Identify which cell holds the provided text, then report its [x, y] central coordinate. 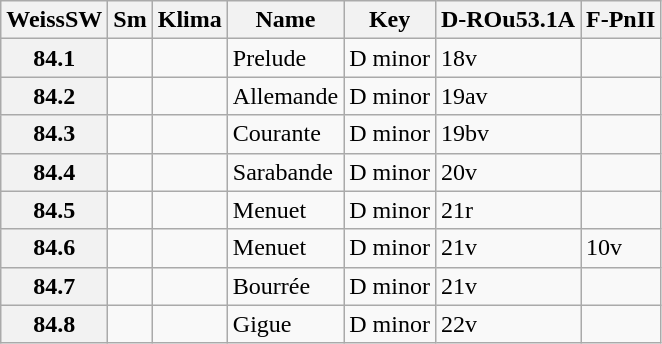
21r [508, 210]
Sm [130, 20]
WeissSW [54, 20]
84.2 [54, 96]
84.6 [54, 248]
20v [508, 172]
10v [620, 248]
Gigue [285, 324]
Bourrée [285, 286]
19av [508, 96]
Key [390, 20]
D-ROu53.1A [508, 20]
Prelude [285, 58]
84.4 [54, 172]
Klima [190, 20]
18v [508, 58]
84.7 [54, 286]
84.5 [54, 210]
84.1 [54, 58]
F-PnII [620, 20]
84.8 [54, 324]
22v [508, 324]
Name [285, 20]
Courante [285, 134]
Allemande [285, 96]
84.3 [54, 134]
19bv [508, 134]
Sarabande [285, 172]
